Detect which cell encompasses the target text, then output its [X, Y] center coordinate. 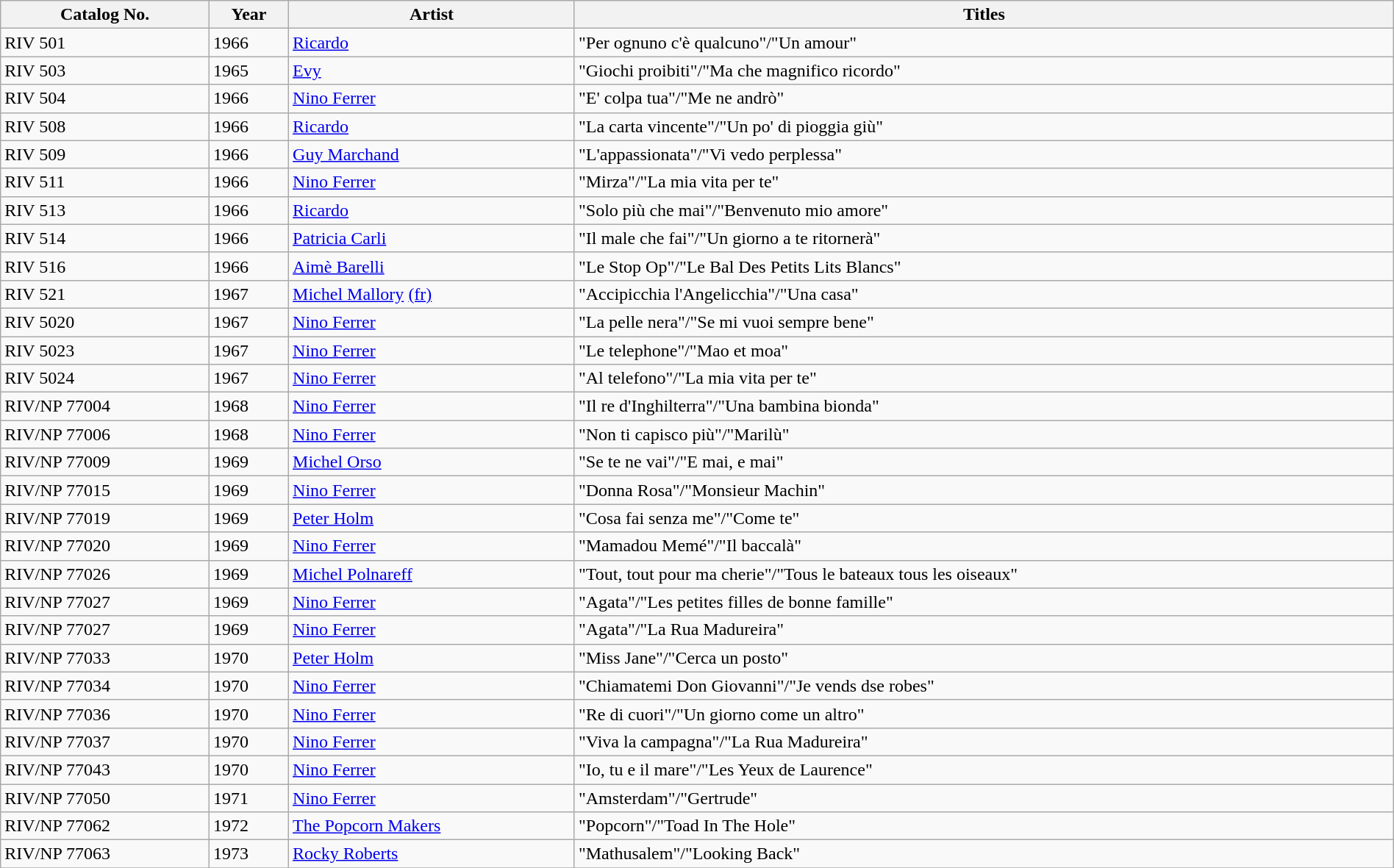
RIV/NP 77020 [105, 546]
Year [249, 15]
"Popcorn"/"Toad In The Hole" [984, 826]
"Miss Jane"/"Cerca un posto" [984, 658]
Michel Orso [432, 462]
Artist [432, 15]
"Al telefono"/"La mia vita per te" [984, 379]
"Se te ne vai"/"E mai, e mai" [984, 462]
"Per ognuno c'è qualcuno"/"Un amour" [984, 43]
RIV/NP 77004 [105, 406]
"Viva la campagna"/"La Rua Madureira" [984, 742]
RIV 513 [105, 210]
Evy [432, 71]
RIV 521 [105, 294]
"Donna Rosa"/"Monsieur Machin" [984, 490]
RIV 508 [105, 126]
RIV 5024 [105, 379]
"Mamadou Memé"/"Il baccalà" [984, 546]
1971 [249, 797]
RIV 5020 [105, 322]
"La carta vincente"/"Un po' di pioggia giù" [984, 126]
"Cosa fai senza me"/"Come te" [984, 518]
Patricia Carli [432, 238]
"Le telephone"/"Mao et moa" [984, 351]
1965 [249, 71]
RIV 516 [105, 266]
Michel Mallory (fr) [432, 294]
RIV/NP 77063 [105, 854]
RIV 501 [105, 43]
RIV/NP 77062 [105, 826]
"Il male che fai"/"Un giorno a te ritornerà" [984, 238]
RIV/NP 77033 [105, 658]
"E' colpa tua"/"Me ne andrò" [984, 98]
Guy Marchand [432, 154]
RIV 514 [105, 238]
"Io, tu e il mare"/"Les Yeux de Laurence" [984, 770]
RIV 504 [105, 98]
The Popcorn Makers [432, 826]
"Mathusalem"/"Looking Back" [984, 854]
"Mirza"/"La mia vita per te" [984, 182]
RIV/NP 77026 [105, 574]
"Amsterdam"/"Gertrude" [984, 797]
RIV/NP 77037 [105, 742]
"La pelle nera"/"Se mi vuoi sempre bene" [984, 322]
Rocky Roberts [432, 854]
Titles [984, 15]
"Giochi proibiti"/"Ma che magnifico ricordo" [984, 71]
Aimè Barelli [432, 266]
RIV/NP 77009 [105, 462]
Michel Polnareff [432, 574]
"Il re d'Inghilterra"/"Una bambina bionda" [984, 406]
"L'appassionata"/"Vi vedo perplessa" [984, 154]
RIV 5023 [105, 351]
"Tout, tout pour ma cherie"/"Tous le bateaux tous les oiseaux" [984, 574]
"Non ti capisco più"/"Marilù" [984, 434]
"Le Stop Op"/"Le Bal Des Petits Lits Blancs" [984, 266]
1973 [249, 854]
"Agata"/"Les petites filles de bonne famille" [984, 602]
RIV 509 [105, 154]
"Agata"/"La Rua Madureira" [984, 630]
RIV/NP 77050 [105, 797]
"Chiamatemi Don Giovanni"/"Je vends dse robes" [984, 686]
RIV/NP 77019 [105, 518]
RIV/NP 77036 [105, 714]
1972 [249, 826]
RIV/NP 77034 [105, 686]
RIV 503 [105, 71]
"Accipicchia l'Angelicchia"/"Una casa" [984, 294]
Catalog No. [105, 15]
"Re di cuori"/"Un giorno come un altro" [984, 714]
RIV/NP 77006 [105, 434]
RIV/NP 77043 [105, 770]
RIV/NP 77015 [105, 490]
"Solo più che mai"/"Benvenuto mio amore" [984, 210]
RIV 511 [105, 182]
